Determine the (x, y) coordinate at the center of the cell enclosing the given text.  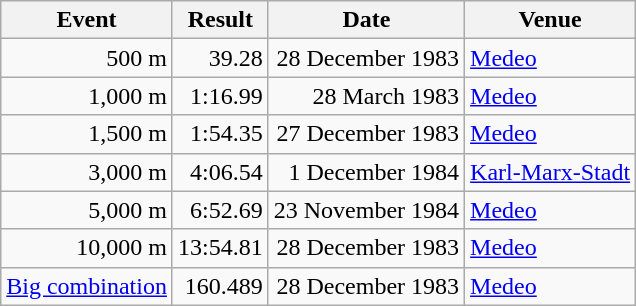
3,000 m (87, 172)
1,500 m (87, 134)
1 December 1984 (366, 172)
23 November 1984 (366, 210)
10,000 m (87, 248)
1,000 m (87, 96)
500 m (87, 58)
6:52.69 (220, 210)
Venue (550, 20)
13:54.81 (220, 248)
Big combination (87, 286)
Date (366, 20)
160.489 (220, 286)
27 December 1983 (366, 134)
39.28 (220, 58)
1:54.35 (220, 134)
Karl-Marx-Stadt (550, 172)
28 March 1983 (366, 96)
1:16.99 (220, 96)
5,000 m (87, 210)
Result (220, 20)
4:06.54 (220, 172)
Event (87, 20)
